Output the (X, Y) coordinate of the center of the cell containing the given text.  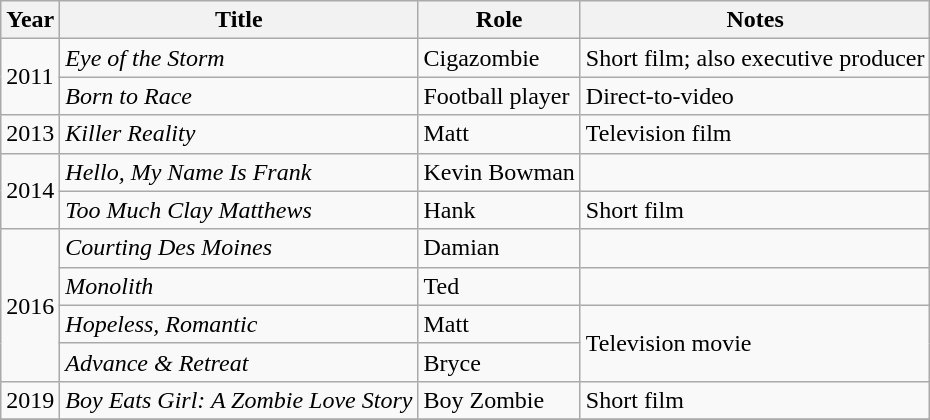
Ted (499, 286)
Television film (755, 134)
Cigazombie (499, 58)
Killer Reality (239, 134)
2016 (30, 305)
Hello, My Name Is Frank (239, 172)
Football player (499, 96)
Television movie (755, 343)
Advance & Retreat (239, 362)
Courting Des Moines (239, 248)
Boy Eats Girl: A Zombie Love Story (239, 400)
Damian (499, 248)
2013 (30, 134)
Eye of the Storm (239, 58)
Title (239, 20)
Monolith (239, 286)
Bryce (499, 362)
Too Much Clay Matthews (239, 210)
Kevin Bowman (499, 172)
2014 (30, 191)
Notes (755, 20)
Direct-to-video (755, 96)
Year (30, 20)
Role (499, 20)
2011 (30, 77)
Hank (499, 210)
Born to Race (239, 96)
Boy Zombie (499, 400)
2019 (30, 400)
Hopeless, Romantic (239, 324)
Short film; also executive producer (755, 58)
